Extract the [x, y] coordinate from the center of the cell holding the provided text.  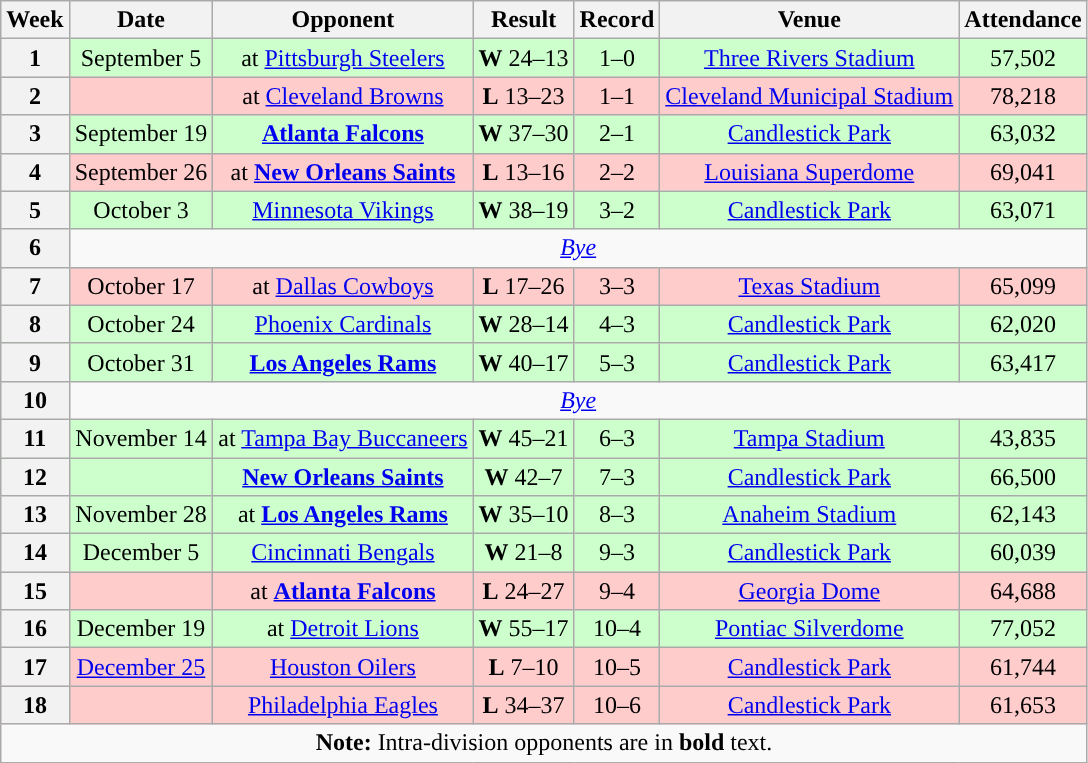
4–3 [617, 324]
13 [35, 515]
7 [35, 286]
L 7–10 [524, 667]
63,417 [1023, 362]
Philadelphia Eagles [343, 705]
3 [35, 134]
October 3 [141, 210]
November 28 [141, 515]
14 [35, 553]
October 31 [141, 362]
W 21–8 [524, 553]
10–4 [617, 629]
December 25 [141, 667]
Minnesota Vikings [343, 210]
6 [35, 248]
65,099 [1023, 286]
W 28–14 [524, 324]
L 17–26 [524, 286]
at Tampa Bay Buccaneers [343, 438]
Venue [810, 20]
Georgia Dome [810, 591]
6–3 [617, 438]
16 [35, 629]
at Cleveland Browns [343, 96]
L 13–23 [524, 96]
at Pittsburgh Steelers [343, 58]
Opponent [343, 20]
December 5 [141, 553]
W 24–13 [524, 58]
61,653 [1023, 705]
October 17 [141, 286]
66,500 [1023, 477]
7–3 [617, 477]
October 24 [141, 324]
L 24–27 [524, 591]
W 40–17 [524, 362]
W 38–19 [524, 210]
W 37–30 [524, 134]
9–4 [617, 591]
62,143 [1023, 515]
Cincinnati Bengals [343, 553]
10 [35, 400]
9 [35, 362]
57,502 [1023, 58]
Anaheim Stadium [810, 515]
November 14 [141, 438]
Three Rivers Stadium [810, 58]
43,835 [1023, 438]
8 [35, 324]
69,041 [1023, 172]
9–3 [617, 553]
September 26 [141, 172]
61,744 [1023, 667]
2 [35, 96]
15 [35, 591]
17 [35, 667]
18 [35, 705]
December 19 [141, 629]
60,039 [1023, 553]
3–2 [617, 210]
12 [35, 477]
2–1 [617, 134]
September 19 [141, 134]
77,052 [1023, 629]
W 42–7 [524, 477]
W 55–17 [524, 629]
Houston Oilers [343, 667]
5–3 [617, 362]
at Los Angeles Rams [343, 515]
11 [35, 438]
Texas Stadium [810, 286]
1 [35, 58]
78,218 [1023, 96]
2–2 [617, 172]
10–5 [617, 667]
8–3 [617, 515]
64,688 [1023, 591]
62,020 [1023, 324]
at Atlanta Falcons [343, 591]
September 5 [141, 58]
W 45–21 [524, 438]
Louisiana Superdome [810, 172]
Los Angeles Rams [343, 362]
Result [524, 20]
Record [617, 20]
1–0 [617, 58]
L 34–37 [524, 705]
3–3 [617, 286]
W 35–10 [524, 515]
Attendance [1023, 20]
1–1 [617, 96]
L 13–16 [524, 172]
Phoenix Cardinals [343, 324]
63,032 [1023, 134]
Cleveland Municipal Stadium [810, 96]
Pontiac Silverdome [810, 629]
4 [35, 172]
at Detroit Lions [343, 629]
63,071 [1023, 210]
at New Orleans Saints [343, 172]
10–6 [617, 705]
New Orleans Saints [343, 477]
Week [35, 20]
at Dallas Cowboys [343, 286]
Note: Intra-division opponents are in bold text. [544, 743]
5 [35, 210]
Date [141, 20]
Atlanta Falcons [343, 134]
Tampa Stadium [810, 438]
